Extract the [x, y] coordinate from the center of the cell holding the provided text.  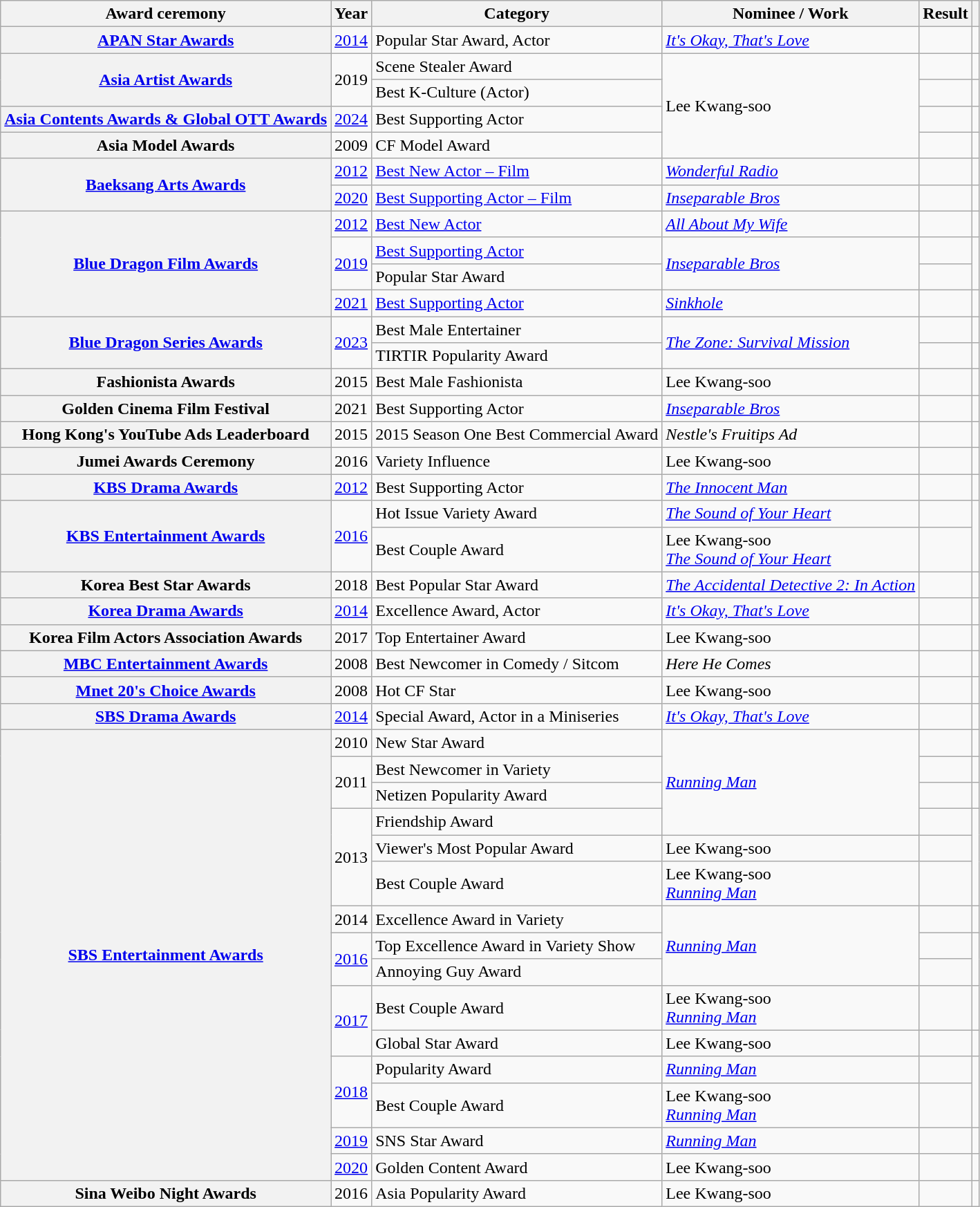
Annoying Guy Award [517, 972]
Best K-Culture (Actor) [517, 93]
The Innocent Man [791, 487]
Lee Kwang-soo The Sound of Your Heart [791, 549]
Fashionista Awards [166, 382]
2023 [351, 343]
Result [945, 14]
APAN Star Awards [166, 40]
Baeksang Arts Awards [166, 185]
Asia Model Awards [166, 145]
Asia Artist Awards [166, 79]
Korea Best Star Awards [166, 585]
2015 Season One Best Commercial Award [517, 435]
Jumei Awards Ceremony [166, 461]
Popularity Award [517, 1069]
Korea Film Actors Association Awards [166, 637]
TIRTIR Popularity Award [517, 356]
Best New Actor – Film [517, 171]
Sina Weibo Night Awards [166, 1193]
Golden Cinema Film Festival [166, 409]
Popular Star Award [517, 277]
Blue Dragon Film Awards [166, 263]
2010 [351, 742]
Best New Actor [517, 224]
Here He Comes [791, 664]
Nestle's Fruitips Ad [791, 435]
Variety Influence [517, 461]
Wonderful Radio [791, 171]
Blue Dragon Series Awards [166, 343]
Mnet 20's Choice Awards [166, 690]
SBS Drama Awards [166, 716]
KBS Drama Awards [166, 487]
Year [351, 14]
Best Male Fashionista [517, 382]
CF Model Award [517, 145]
New Star Award [517, 742]
The Zone: Survival Mission [791, 343]
Award ceremony [166, 14]
Sinkhole [791, 303]
Hot Issue Variety Award [517, 514]
Asia Contents Awards & Global OTT Awards [166, 119]
Hot CF Star [517, 690]
Top Entertainer Award [517, 637]
Best Male Entertainer [517, 330]
2013 [351, 857]
MBC Entertainment Awards [166, 664]
Asia Popularity Award [517, 1193]
Popular Star Award, Actor [517, 40]
Best Newcomer in Comedy / Sitcom [517, 664]
Excellence Award, Actor [517, 611]
The Sound of Your Heart [791, 514]
All About My Wife [791, 224]
Best Supporting Actor – Film [517, 198]
Top Excellence Award in Variety Show [517, 946]
Golden Content Award [517, 1167]
Korea Drama Awards [166, 611]
2009 [351, 145]
Scene Stealer Award [517, 66]
Special Award, Actor in a Miniseries [517, 716]
The Accidental Detective 2: In Action [791, 585]
KBS Entertainment Awards [166, 536]
Excellence Award in Variety [517, 919]
Global Star Award [517, 1043]
Nominee / Work [791, 14]
Friendship Award [517, 822]
2011 [351, 783]
Best Popular Star Award [517, 585]
2024 [351, 119]
Best Newcomer in Variety [517, 769]
SBS Entertainment Awards [166, 955]
Viewer's Most Popular Award [517, 848]
Category [517, 14]
Hong Kong's YouTube Ads Leaderboard [166, 435]
SNS Star Award [517, 1141]
Netizen Popularity Award [517, 796]
